Determine the (x, y) coordinate at the center of the cell enclosing the given text.  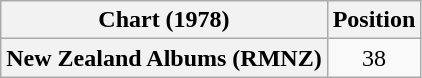
Chart (1978) (164, 20)
38 (374, 58)
New Zealand Albums (RMNZ) (164, 58)
Position (374, 20)
